Output the (x, y) coordinate of the center of the cell containing the given text.  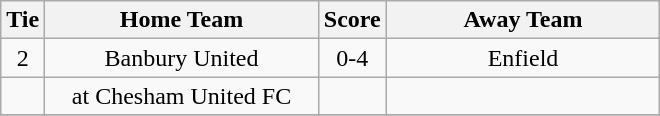
Score (352, 20)
2 (23, 58)
Home Team (182, 20)
Away Team (523, 20)
Enfield (523, 58)
at Chesham United FC (182, 96)
Tie (23, 20)
Banbury United (182, 58)
0-4 (352, 58)
